Search for the cell housing the specified text and yield its (X, Y) center coordinate. 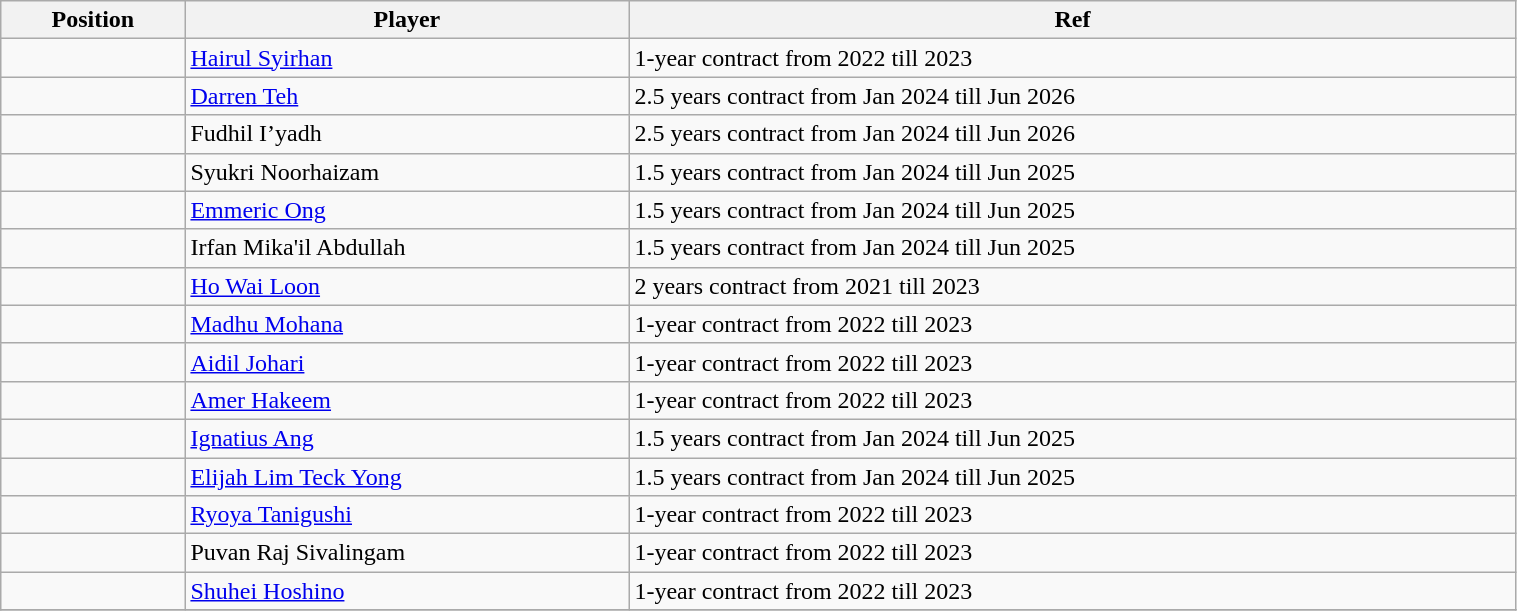
Player (407, 20)
Irfan Mika'il Abdullah (407, 248)
Emmeric Ong (407, 210)
Shuhei Hoshino (407, 591)
Madhu Mohana (407, 324)
Hairul Syirhan (407, 58)
Syukri Noorhaizam (407, 172)
Ref (1072, 20)
Amer Hakeem (407, 400)
Ignatius Ang (407, 438)
Aidil Johari (407, 362)
Darren Teh (407, 96)
Ryoya Tanigushi (407, 515)
Fudhil I’yadh (407, 134)
Position (93, 20)
Elijah Lim Teck Yong (407, 477)
2 years contract from 2021 till 2023 (1072, 286)
Puvan Raj Sivalingam (407, 553)
Ho Wai Loon (407, 286)
